Search for the cell housing the specified text and yield its [X, Y] center coordinate. 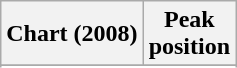
Chart (2008) [72, 34]
Peakposition [189, 34]
